Locate the cell with the specified text and output its (x, y) center coordinate. 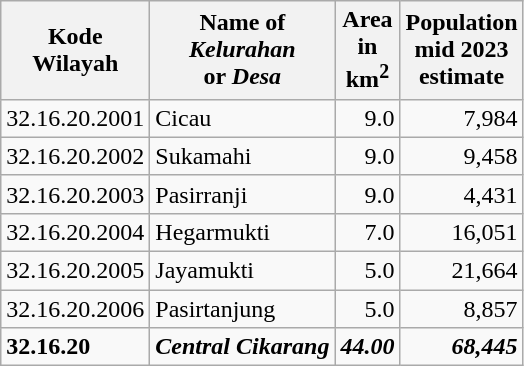
9,458 (462, 156)
Pasirranji (242, 194)
32.16.20 (76, 347)
21,664 (462, 271)
7.0 (368, 232)
Hegarmukti (242, 232)
Cicau (242, 118)
8,857 (462, 309)
Name of Kelurahan or Desa (242, 50)
32.16.20.2003 (76, 194)
Pasirtanjung (242, 309)
32.16.20.2006 (76, 309)
4,431 (462, 194)
32.16.20.2005 (76, 271)
68,445 (462, 347)
32.16.20.2001 (76, 118)
Central Cikarang (242, 347)
32.16.20.2002 (76, 156)
Populationmid 2023estimate (462, 50)
Jayamukti (242, 271)
44.00 (368, 347)
7,984 (462, 118)
32.16.20.2004 (76, 232)
Kode Wilayah (76, 50)
Sukamahi (242, 156)
16,051 (462, 232)
Area in km2 (368, 50)
